Determine the (X, Y) coordinate at the center of the cell enclosing the given text.  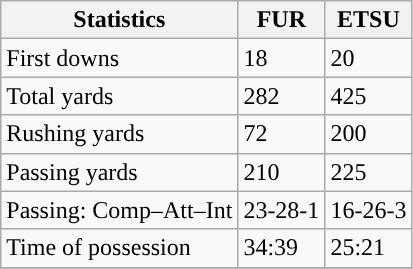
Rushing yards (120, 134)
34:39 (282, 248)
Passing: Comp–Att–Int (120, 210)
Statistics (120, 20)
282 (282, 96)
20 (368, 58)
ETSU (368, 20)
425 (368, 96)
23-28-1 (282, 210)
Total yards (120, 96)
Passing yards (120, 172)
225 (368, 172)
210 (282, 172)
16-26-3 (368, 210)
Time of possession (120, 248)
25:21 (368, 248)
First downs (120, 58)
200 (368, 134)
72 (282, 134)
FUR (282, 20)
18 (282, 58)
